Identify which cell holds the provided text, then report its [X, Y] central coordinate. 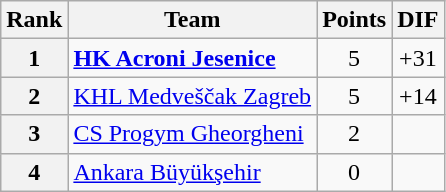
+31 [418, 58]
+14 [418, 96]
3 [34, 134]
1 [34, 58]
HK Acroni Jesenice [192, 58]
DIF [418, 20]
Ankara Büyükşehir [192, 172]
Team [192, 20]
4 [34, 172]
KHL Medveščak Zagreb [192, 96]
Points [354, 20]
0 [354, 172]
CS Progym Gheorgheni [192, 134]
Rank [34, 20]
